Return (X, Y) of the center of cell containing provided text 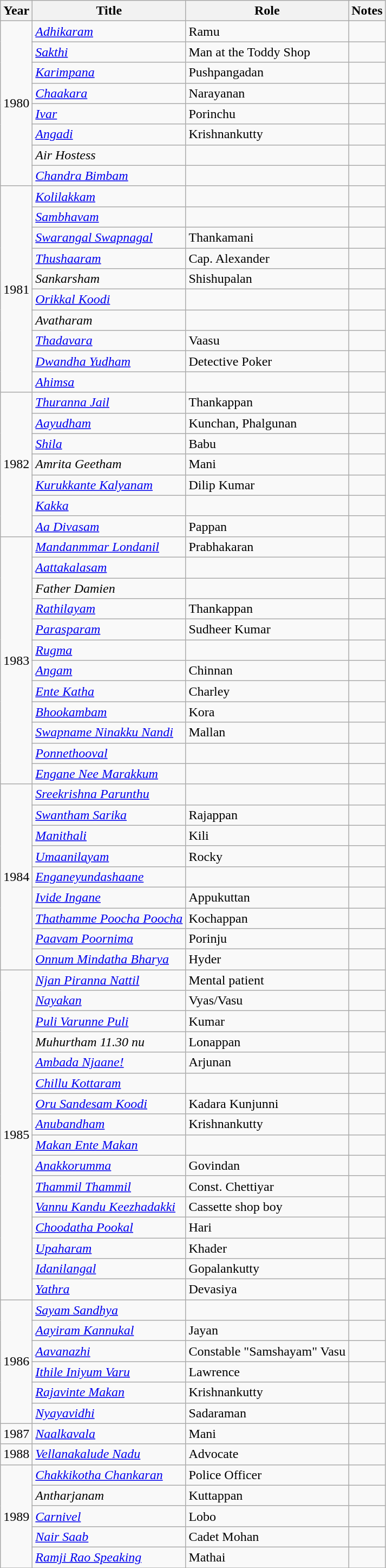
Karimpana (109, 73)
Ivar (109, 114)
Narayanan (267, 93)
Manithali (109, 835)
Hyder (267, 960)
Naalkavala (109, 1434)
Thuranna Jail (109, 403)
Appukuttan (267, 897)
Sakthi (109, 52)
Rugma (109, 650)
Vannu Kandu Keezhadakki (109, 1207)
Detective Poker (267, 361)
Title (109, 11)
Kili (267, 835)
Onnum Mindatha Bharya (109, 960)
Prabhakaran (267, 547)
Sudheer Kumar (267, 630)
1985 (16, 1135)
Constable "Samshayam" Vasu (267, 1351)
Porinchu (267, 114)
Hari (267, 1227)
Umaanilayam (109, 856)
Lobo (267, 1516)
Ente Katha (109, 691)
Nair Saab (109, 1537)
1987 (16, 1434)
Arjunan (267, 1062)
Sankarsham (109, 279)
1983 (16, 660)
Anubandham (109, 1124)
1980 (16, 103)
Angadi (109, 134)
Kurukkante Kalyanam (109, 485)
Rathilayam (109, 609)
Jayan (267, 1331)
Gopalankutty (267, 1269)
Swarangal Swapnagal (109, 237)
Aattakalasam (109, 567)
Antharjanam (109, 1495)
Bhookambam (109, 712)
Njan Piranna Nattil (109, 980)
Role (267, 11)
Enganeyundashaane (109, 877)
Air Hostess (109, 155)
Avatharam (109, 320)
Ramu (267, 31)
Year (16, 11)
Sreekrishna Parunthu (109, 794)
Orikkal Koodi (109, 300)
Ponnethooval (109, 753)
Notes (367, 11)
Thankamani (267, 237)
Thathamme Poocha Poocha (109, 918)
Devasiya (267, 1290)
Babu (267, 444)
1988 (16, 1454)
Adhikaram (109, 31)
Porinju (267, 939)
Kakka (109, 506)
Advocate (267, 1454)
Ithile Iniyum Varu (109, 1372)
Sambhavam (109, 217)
Amrita Geetham (109, 464)
Ahimsa (109, 382)
Kumar (267, 1021)
Ambada Njaane! (109, 1062)
Rajappan (267, 815)
Chinnan (267, 671)
Aayiram Kannukal (109, 1331)
Thammil Thammil (109, 1186)
Kuttappan (267, 1495)
Dilip Kumar (267, 485)
Thadavara (109, 341)
Mental patient (267, 980)
Pushpangadan (267, 73)
Rocky (267, 856)
Makan Ente Makan (109, 1145)
1989 (16, 1516)
Const. Chettiyar (267, 1186)
Cadet Mohan (267, 1537)
Lonappan (267, 1042)
1984 (16, 877)
Muhurtham 11.30 nu (109, 1042)
Vellanakalude Nadu (109, 1454)
Shishupalan (267, 279)
Aavanazhi (109, 1351)
Nyayavidhi (109, 1413)
Angam (109, 671)
Kolilakkam (109, 196)
Lawrence (267, 1372)
Swapname Ninakku Nandi (109, 733)
Thushaaram (109, 258)
Aayudham (109, 423)
1981 (16, 289)
Puli Varunne Puli (109, 1021)
Parasparam (109, 630)
Sayam Sandhya (109, 1310)
Engane Nee Marakkum (109, 774)
Chakkikotha Chankaran (109, 1475)
Mandanmmar Londanil (109, 547)
Upaharam (109, 1248)
Mallan (267, 733)
Anakkorumma (109, 1165)
Father Damien (109, 588)
Ivide Ingane (109, 897)
Ramji Rao Speaking (109, 1557)
Sadaraman (267, 1413)
Govindan (267, 1165)
Idanilangal (109, 1269)
Mathai (267, 1557)
Kunchan, Phalgunan (267, 423)
Nayakan (109, 1001)
Kochappan (267, 918)
Cassette shop boy (267, 1207)
Vyas/Vasu (267, 1001)
Kora (267, 712)
Cap. Alexander (267, 258)
Carnivel (109, 1516)
1982 (16, 464)
Vaasu (267, 341)
Man at the Toddy Shop (267, 52)
Khader (267, 1248)
Shila (109, 444)
Rajavinte Makan (109, 1392)
Aa Divasam (109, 526)
Chaakara (109, 93)
Chandra Bimbam (109, 176)
Charley (267, 691)
Yathra (109, 1290)
Paavam Poornima (109, 939)
Chillu Kottaram (109, 1083)
Choodatha Pookal (109, 1227)
Police Officer (267, 1475)
1986 (16, 1362)
Dwandha Yudham (109, 361)
Kadara Kunjunni (267, 1104)
Pappan (267, 526)
Swantham Sarika (109, 815)
Oru Sandesam Koodi (109, 1104)
